Capture the cell that displays the provided text and extract its [x, y] central coordinate. 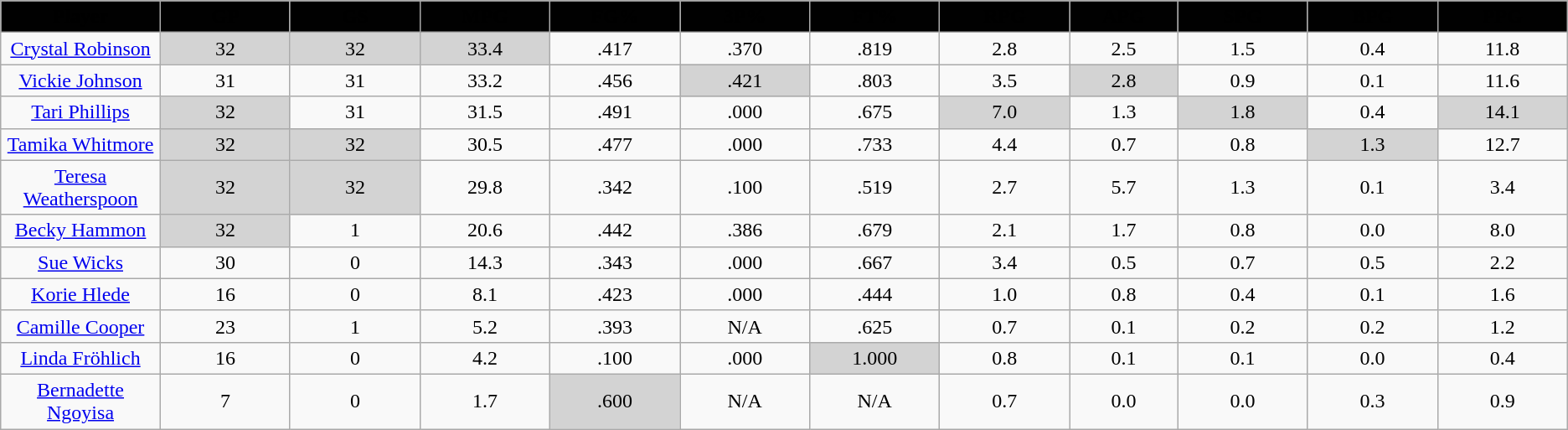
1.000 [874, 358]
7 [224, 401]
1.8 [1243, 112]
.342 [615, 188]
.421 [745, 80]
0.3 [1372, 401]
1.2 [1503, 326]
Bernadette Ngoyisa [80, 401]
.386 [745, 231]
29.8 [484, 188]
23 [224, 326]
APG [1124, 17]
33.2 [484, 80]
GP [224, 17]
1.6 [1503, 294]
30.5 [484, 144]
30 [224, 262]
Linda Fröhlich [80, 358]
Korie Hlede [80, 294]
2.7 [1005, 188]
.442 [615, 231]
Crystal Robinson [80, 49]
31.5 [484, 112]
FT% [874, 17]
Teresa Weatherspoon [80, 188]
.803 [874, 80]
2.1 [1005, 231]
.733 [874, 144]
Sue Wicks [80, 262]
4.4 [1005, 144]
GS [355, 17]
3P% [745, 17]
.679 [874, 231]
33.4 [484, 49]
.477 [615, 144]
.819 [874, 49]
3.5 [1005, 80]
14.1 [1503, 112]
Tari Phillips [80, 112]
1.0 [1005, 294]
.456 [615, 80]
MPG [484, 17]
Becky Hammon [80, 231]
.675 [874, 112]
PPG [1503, 17]
4.2 [484, 358]
.519 [874, 188]
SPG [1243, 17]
8.0 [1503, 231]
.667 [874, 262]
.491 [615, 112]
.600 [615, 401]
.343 [615, 262]
12.7 [1503, 144]
20.6 [484, 231]
.393 [615, 326]
FG% [615, 17]
BPG [1372, 17]
RPG [1005, 17]
Player [80, 17]
.625 [874, 326]
14.3 [484, 262]
11.8 [1503, 49]
11.6 [1503, 80]
Vickie Johnson [80, 80]
.417 [615, 49]
2.2 [1503, 262]
Tamika Whitmore [80, 144]
2.5 [1124, 49]
Camille Cooper [80, 326]
7.0 [1005, 112]
.370 [745, 49]
5.7 [1124, 188]
.444 [874, 294]
.423 [615, 294]
8.1 [484, 294]
5.2 [484, 326]
1.5 [1243, 49]
